Provide the (x, y) coordinate of the cell's center where the given text is located.  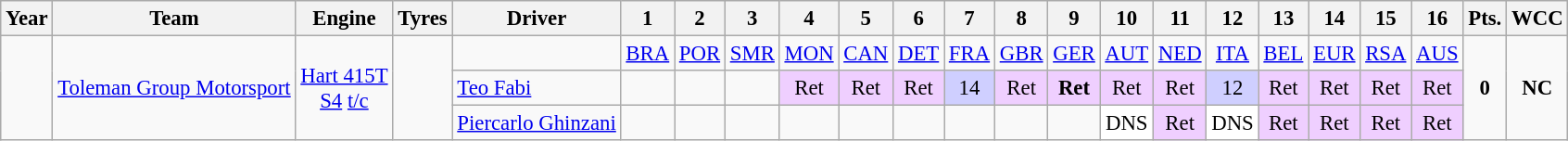
Driver (537, 19)
Hart 415TS4 t/c (345, 89)
11 (1179, 19)
0 (1485, 89)
POR (701, 54)
FRA (969, 54)
EUR (1334, 54)
MON (809, 54)
BRA (647, 54)
Tyres (423, 19)
GBR (1021, 54)
2 (701, 19)
16 (1437, 19)
Piercarlo Ghinzani (537, 123)
DET (919, 54)
5 (866, 19)
AUS (1437, 54)
Year (27, 19)
3 (752, 19)
10 (1127, 19)
8 (1021, 19)
Pts. (1485, 19)
BEL (1283, 54)
15 (1386, 19)
ITA (1233, 54)
NC (1537, 89)
9 (1074, 19)
RSA (1386, 54)
WCC (1537, 19)
4 (809, 19)
CAN (866, 54)
Engine (345, 19)
7 (969, 19)
SMR (752, 54)
1 (647, 19)
13 (1283, 19)
Team (174, 19)
GER (1074, 54)
Teo Fabi (537, 88)
6 (919, 19)
AUT (1127, 54)
NED (1179, 54)
Toleman Group Motorsport (174, 89)
